Determine the [x, y] coordinate at the center of the cell enclosing the given text.  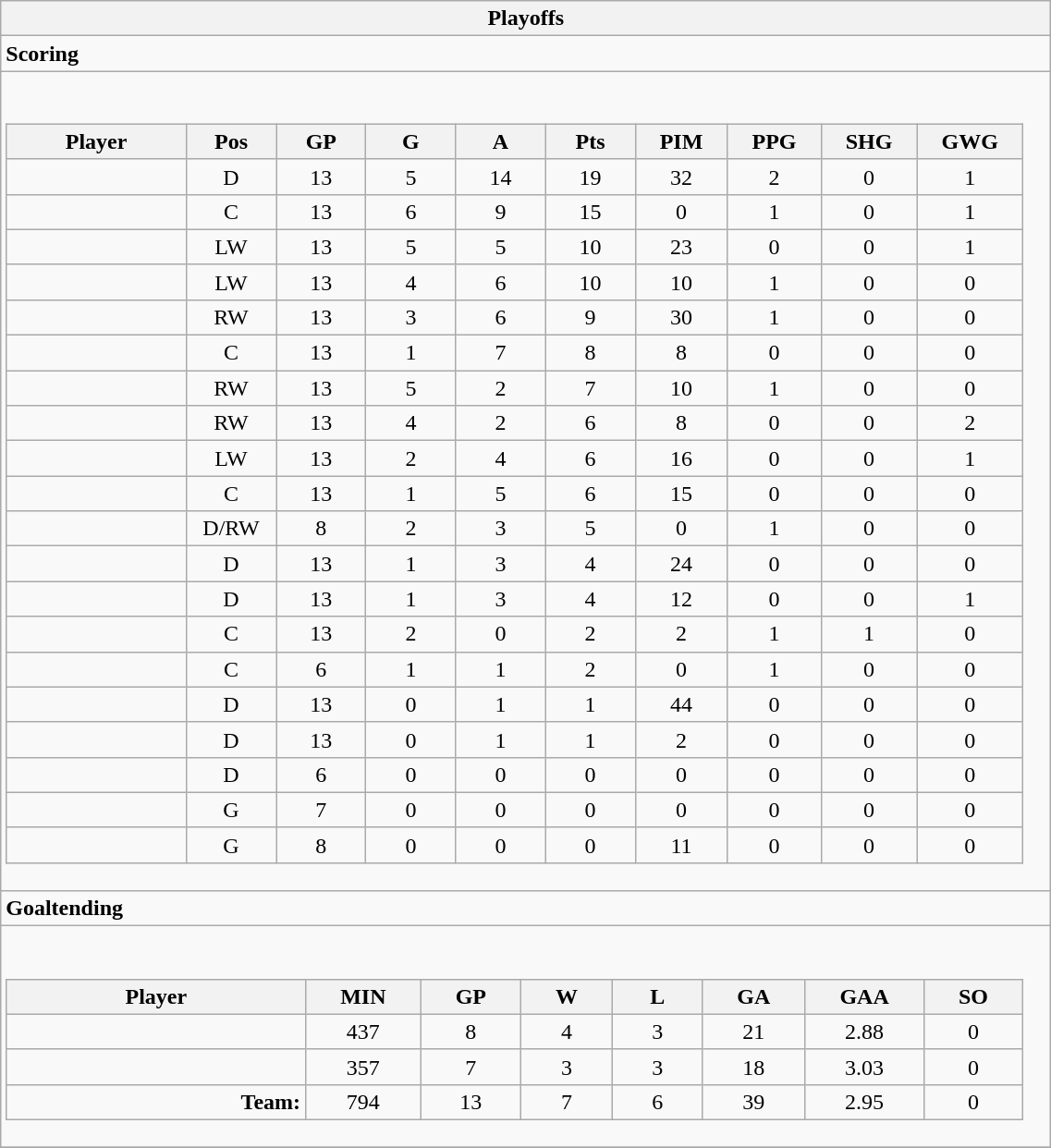
44 [681, 704]
A [501, 141]
L [658, 996]
19 [590, 177]
32 [681, 177]
Goaltending [526, 909]
Player MIN GP W L GA GAA SO 437 8 4 3 21 2.88 0 357 7 3 3 18 3.03 0 Team: 794 13 7 6 39 2.95 0 [526, 1037]
794 [363, 1102]
Playoffs [526, 18]
Pos [231, 141]
Pts [590, 141]
357 [363, 1067]
24 [681, 564]
SO [972, 996]
PIM [681, 141]
Scoring [526, 54]
GAA [864, 996]
30 [681, 317]
437 [363, 1032]
14 [501, 177]
3.03 [864, 1067]
D/RW [231, 529]
MIN [363, 996]
39 [754, 1102]
PPG [775, 141]
12 [681, 599]
GA [754, 996]
11 [681, 845]
Team: [156, 1102]
23 [681, 247]
21 [754, 1032]
GWG [971, 141]
2.88 [864, 1032]
2.95 [864, 1102]
SHG [869, 141]
16 [681, 458]
W [568, 996]
18 [754, 1067]
